Scan for the cell matching the given text and deliver its [x, y] coordinate at center. 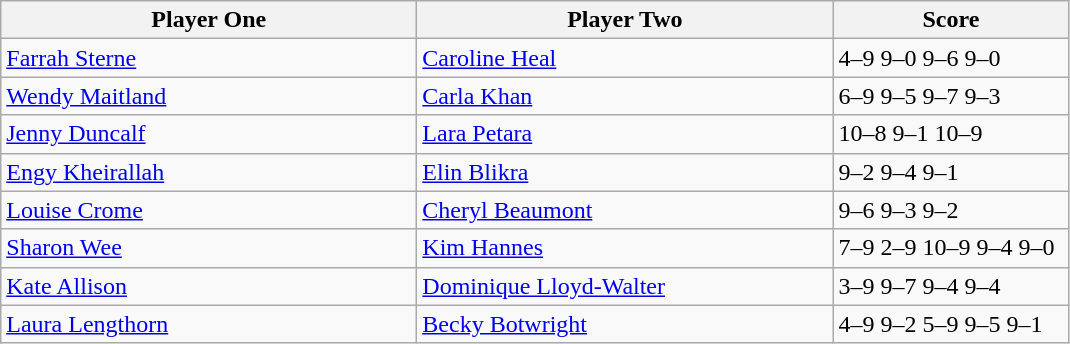
Lara Petara [625, 134]
Kim Hannes [625, 248]
3–9 9–7 9–4 9–4 [951, 286]
9–2 9–4 9–1 [951, 172]
Sharon Wee [209, 248]
6–9 9–5 9–7 9–3 [951, 96]
Cheryl Beaumont [625, 210]
Engy Kheirallah [209, 172]
Score [951, 20]
Elin Blikra [625, 172]
10–8 9–1 10–9 [951, 134]
Farrah Sterne [209, 58]
4–9 9–2 5–9 9–5 9–1 [951, 324]
4–9 9–0 9–6 9–0 [951, 58]
Wendy Maitland [209, 96]
Becky Botwright [625, 324]
9–6 9–3 9–2 [951, 210]
Louise Crome [209, 210]
7–9 2–9 10–9 9–4 9–0 [951, 248]
Kate Allison [209, 286]
Dominique Lloyd-Walter [625, 286]
Caroline Heal [625, 58]
Carla Khan [625, 96]
Player Two [625, 20]
Jenny Duncalf [209, 134]
Laura Lengthorn [209, 324]
Player One [209, 20]
